Pinpoint the cell where the given text exists, returning its (x, y) midpoint coordinate. 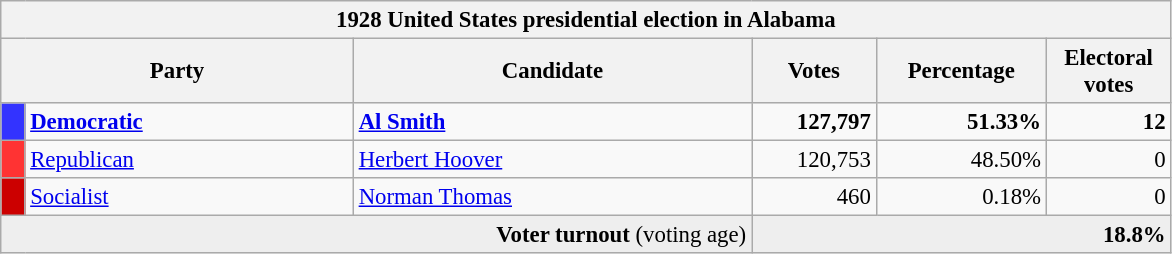
Votes (814, 72)
Norman Thomas (552, 197)
Candidate (552, 72)
18.8% (962, 235)
Al Smith (552, 122)
Electoral votes (1108, 72)
460 (814, 197)
Herbert Hoover (552, 160)
Republican (189, 160)
48.50% (961, 160)
12 (1108, 122)
51.33% (961, 122)
Democratic (189, 122)
Socialist (189, 197)
Percentage (961, 72)
127,797 (814, 122)
0.18% (961, 197)
120,753 (814, 160)
1928 United States presidential election in Alabama (586, 20)
Voter turnout (voting age) (376, 235)
Party (178, 72)
